Determine the (x, y) coordinate at the center of the cell enclosing the given text.  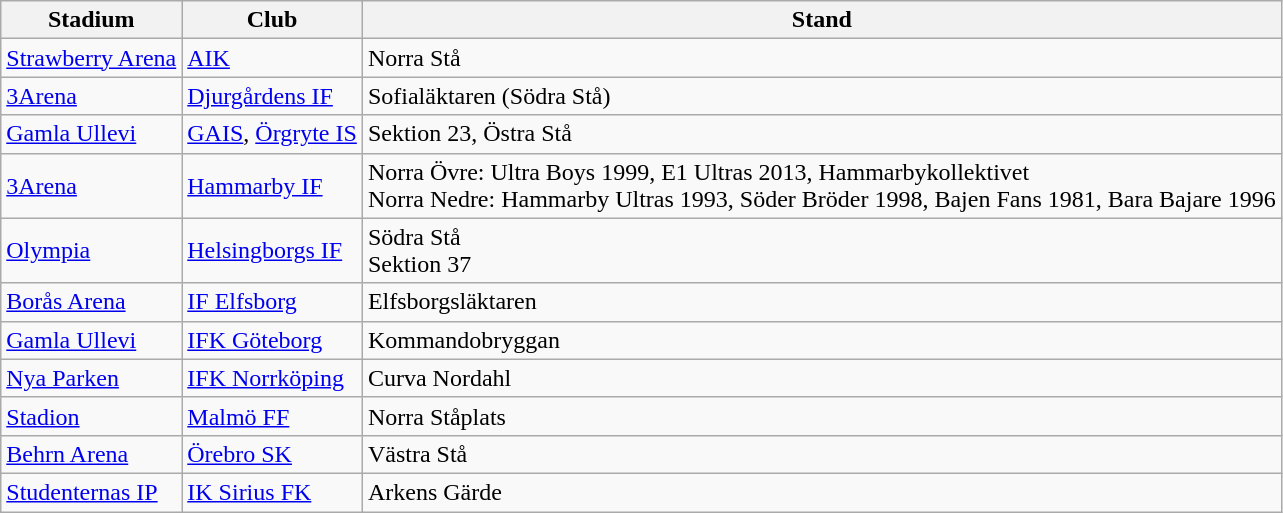
Norra Ståplats (822, 416)
Arkens Gärde (822, 492)
Malmö FF (272, 416)
Stadion (92, 416)
Curva Nordahl (822, 378)
Stand (822, 20)
IK Sirius FK (272, 492)
Örebro SK (272, 454)
Norra Stå (822, 58)
Olympia (92, 250)
Nya Parken (92, 378)
Kommandobryggan (822, 340)
Strawberry Arena (92, 58)
Sektion 23, Östra Stå (822, 134)
Behrn Arena (92, 454)
Sofialäktaren (Södra Stå) (822, 96)
IFK Norrköping (272, 378)
Södra StåSektion 37 (822, 250)
Club (272, 20)
Elfsborgsläktaren (822, 302)
AIK (272, 58)
Västra Stå (822, 454)
Hammarby IF (272, 186)
IF Elfsborg (272, 302)
Borås Arena (92, 302)
Helsingborgs IF (272, 250)
IFK Göteborg (272, 340)
Studenternas IP (92, 492)
Stadium (92, 20)
GAIS, Örgryte IS (272, 134)
Djurgårdens IF (272, 96)
